Search for the cell housing the specified text and yield its [x, y] center coordinate. 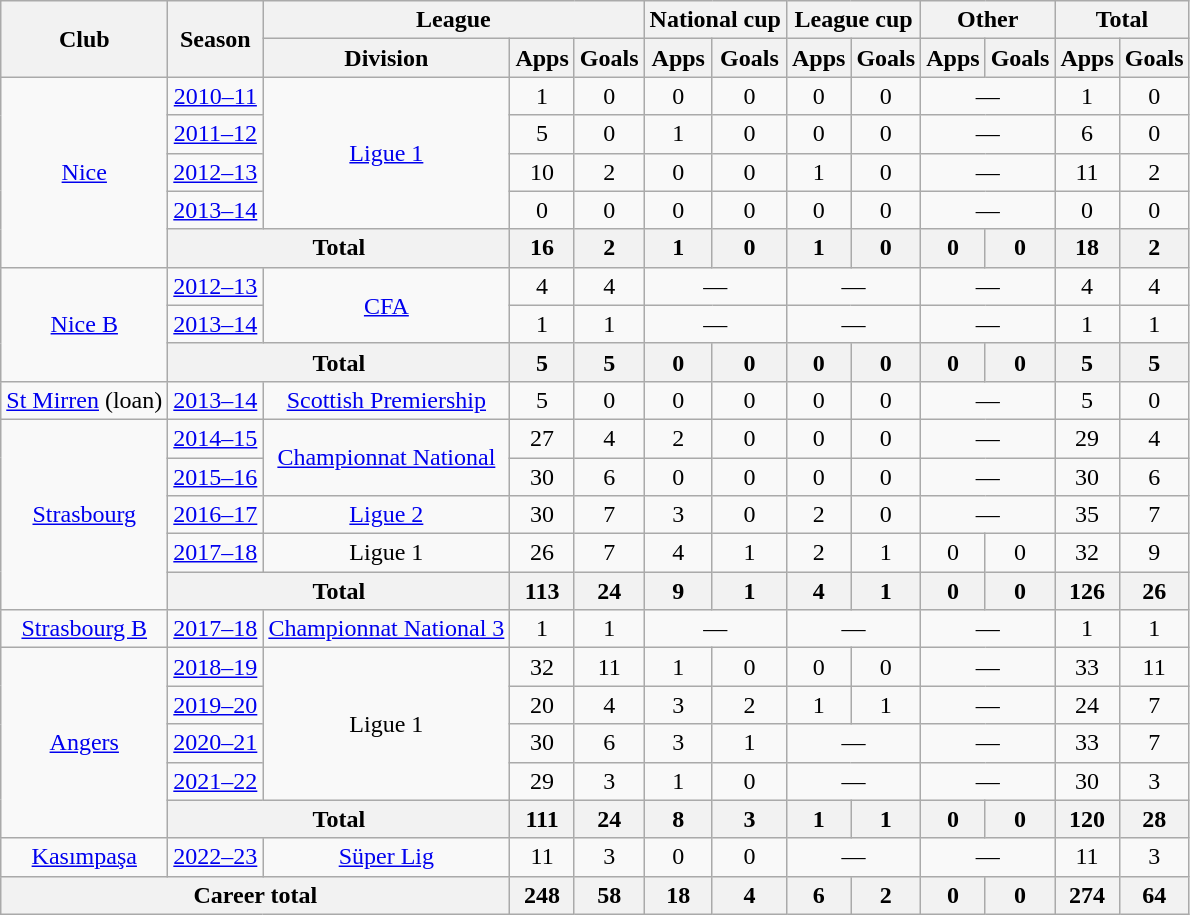
League [454, 20]
Season [216, 39]
Championnat National 3 [386, 629]
27 [542, 438]
64 [1154, 895]
120 [1087, 819]
Nice [84, 172]
Career total [256, 895]
League cup [853, 20]
Angers [84, 743]
10 [542, 172]
CFA [386, 305]
2018–19 [216, 667]
2022–23 [216, 857]
Other [988, 20]
2019–20 [216, 705]
Strasbourg [84, 514]
35 [1087, 515]
Süper Lig [386, 857]
2020–21 [216, 743]
20 [542, 705]
Kasımpaşa [84, 857]
St Mirren (loan) [84, 400]
28 [1154, 819]
113 [542, 591]
111 [542, 819]
2010–11 [216, 96]
Scottish Premiership [386, 400]
Championnat National [386, 457]
Division [386, 58]
16 [542, 248]
National cup [715, 20]
2011–12 [216, 134]
Ligue 2 [386, 515]
248 [542, 895]
58 [609, 895]
2014–15 [216, 438]
Strasbourg B [84, 629]
126 [1087, 591]
Nice B [84, 324]
2021–22 [216, 781]
8 [678, 819]
2016–17 [216, 515]
274 [1087, 895]
Club [84, 39]
2015–16 [216, 477]
